Extract the (X, Y) coordinate from the center of the cell holding the provided text.  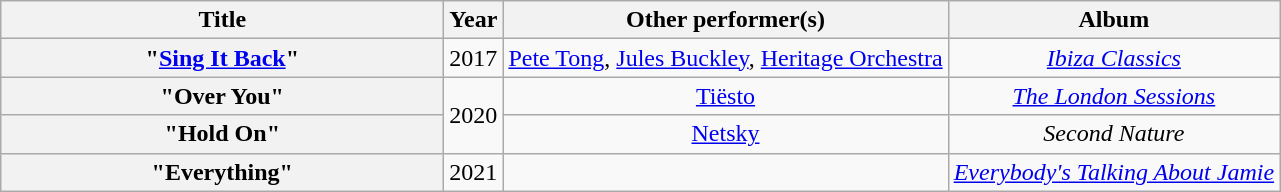
Tiësto (726, 96)
Ibiza Classics (1114, 58)
The London Sessions (1114, 96)
Second Nature (1114, 134)
Album (1114, 20)
Title (222, 20)
"Everything" (222, 172)
Year (474, 20)
"Over You" (222, 96)
2017 (474, 58)
"Sing It Back" (222, 58)
2021 (474, 172)
2020 (474, 115)
"Hold On" (222, 134)
Everybody's Talking About Jamie (1114, 172)
Pete Tong, Jules Buckley, Heritage Orchestra (726, 58)
Netsky (726, 134)
Other performer(s) (726, 20)
